Capture the cell that displays the provided text and extract its (x, y) central coordinate. 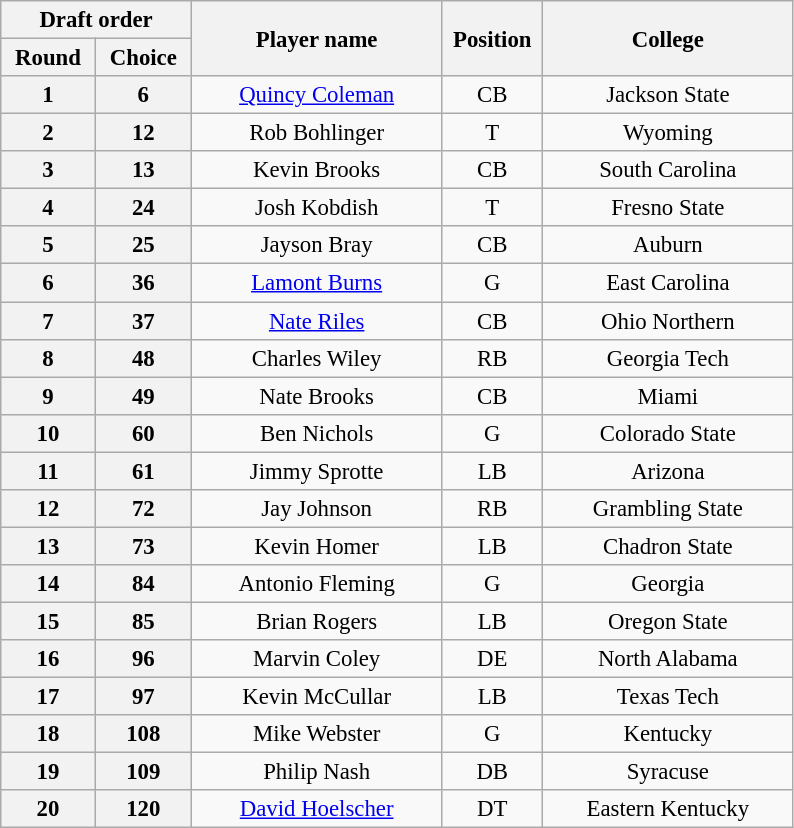
David Hoelscher (316, 809)
Round (48, 58)
18 (48, 734)
Rob Bohlinger (316, 133)
Georgia Tech (668, 358)
2 (48, 133)
Oregon State (668, 621)
Ben Nichols (316, 433)
DB (492, 772)
Eastern Kentucky (668, 809)
Lamont Burns (316, 283)
Marvin Coley (316, 659)
Chadron State (668, 546)
Josh Kobdish (316, 208)
120 (143, 809)
Player name (316, 38)
Ohio Northern (668, 321)
36 (143, 283)
Jayson Bray (316, 245)
Brian Rogers (316, 621)
84 (143, 584)
14 (48, 584)
108 (143, 734)
Nate Brooks (316, 396)
Kentucky (668, 734)
Position (492, 38)
3 (48, 170)
72 (143, 509)
Miami (668, 396)
Jimmy Sprotte (316, 471)
Georgia (668, 584)
61 (143, 471)
19 (48, 772)
Nate Riles (316, 321)
17 (48, 697)
5 (48, 245)
South Carolina (668, 170)
Texas Tech (668, 697)
Kevin Homer (316, 546)
20 (48, 809)
Philip Nash (316, 772)
Quincy Coleman (316, 95)
16 (48, 659)
60 (143, 433)
11 (48, 471)
DE (492, 659)
Kevin McCullar (316, 697)
96 (143, 659)
25 (143, 245)
24 (143, 208)
10 (48, 433)
73 (143, 546)
DT (492, 809)
49 (143, 396)
7 (48, 321)
Mike Webster (316, 734)
Charles Wiley (316, 358)
East Carolina (668, 283)
College (668, 38)
Arizona (668, 471)
1 (48, 95)
Draft order (96, 20)
Fresno State (668, 208)
Kevin Brooks (316, 170)
Wyoming (668, 133)
9 (48, 396)
8 (48, 358)
15 (48, 621)
Antonio Fleming (316, 584)
North Alabama (668, 659)
48 (143, 358)
Choice (143, 58)
4 (48, 208)
37 (143, 321)
Jay Johnson (316, 509)
Grambling State (668, 509)
Colorado State (668, 433)
Auburn (668, 245)
85 (143, 621)
Jackson State (668, 95)
109 (143, 772)
Syracuse (668, 772)
97 (143, 697)
